Identify which cell holds the provided text, then report its (X, Y) central coordinate. 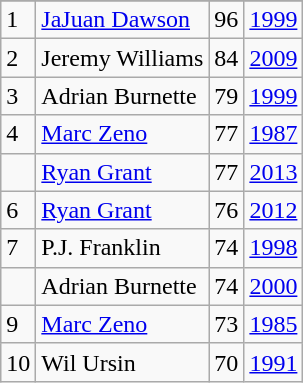
2012 (274, 210)
9 (18, 324)
1 (18, 20)
2013 (274, 172)
Jeremy Williams (122, 58)
P.J. Franklin (122, 248)
1987 (274, 134)
JaJuan Dawson (122, 20)
3 (18, 96)
73 (226, 324)
1991 (274, 362)
1998 (274, 248)
79 (226, 96)
4 (18, 134)
7 (18, 248)
1985 (274, 324)
2009 (274, 58)
10 (18, 362)
6 (18, 210)
84 (226, 58)
2000 (274, 286)
70 (226, 362)
76 (226, 210)
Wil Ursin (122, 362)
2 (18, 58)
96 (226, 20)
